Find where the given text appears and provide that cell's center as (X, Y) coordinate. 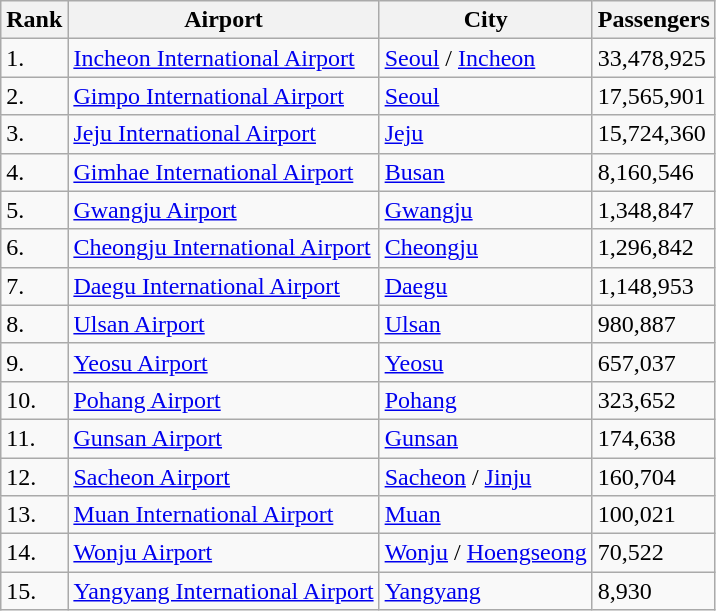
1,348,847 (654, 210)
City (486, 20)
2. (34, 96)
980,887 (654, 324)
Busan (486, 172)
160,704 (654, 477)
Gimhae International Airport (224, 172)
323,652 (654, 400)
Wonju Airport (224, 553)
Cheongju (486, 248)
Ulsan (486, 324)
Gwangju Airport (224, 210)
12. (34, 477)
Gunsan (486, 438)
Passengers (654, 20)
8,160,546 (654, 172)
Daegu (486, 286)
Gunsan Airport (224, 438)
4. (34, 172)
100,021 (654, 515)
Incheon International Airport (224, 58)
Muan International Airport (224, 515)
Seoul / Incheon (486, 58)
14. (34, 553)
Yangyang (486, 591)
13. (34, 515)
Jeju (486, 134)
Yangyang International Airport (224, 591)
Seoul (486, 96)
657,037 (654, 362)
1. (34, 58)
8,930 (654, 591)
Gimpo International Airport (224, 96)
9. (34, 362)
33,478,925 (654, 58)
Yeosu (486, 362)
15,724,360 (654, 134)
Jeju International Airport (224, 134)
17,565,901 (654, 96)
Pohang (486, 400)
6. (34, 248)
Yeosu Airport (224, 362)
11. (34, 438)
Gwangju (486, 210)
Pohang Airport (224, 400)
8. (34, 324)
Sacheon / Jinju (486, 477)
3. (34, 134)
15. (34, 591)
Ulsan Airport (224, 324)
Daegu International Airport (224, 286)
Muan (486, 515)
1,296,842 (654, 248)
5. (34, 210)
70,522 (654, 553)
Airport (224, 20)
Rank (34, 20)
174,638 (654, 438)
Cheongju International Airport (224, 248)
Wonju / Hoengseong (486, 553)
10. (34, 400)
1,148,953 (654, 286)
Sacheon Airport (224, 477)
7. (34, 286)
